Detect which cell encompasses the target text, then output its (x, y) center coordinate. 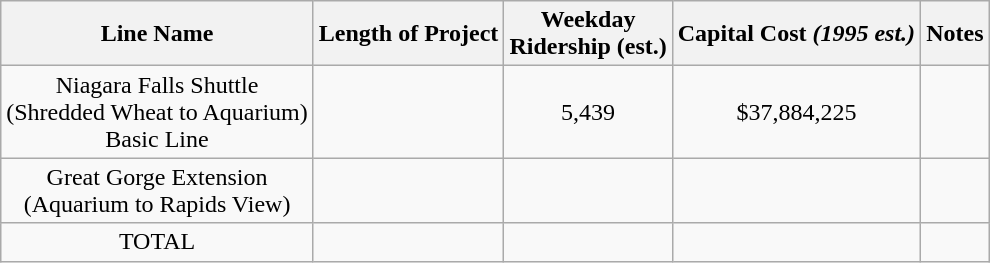
WeekdayRidership (est.) (588, 34)
Line Name (158, 34)
Great Gorge Extension(Aquarium to Rapids View) (158, 190)
TOTAL (158, 242)
Capital Cost (1995 est.) (796, 34)
Notes (955, 34)
$37,884,225 (796, 112)
Niagara Falls Shuttle(Shredded Wheat to Aquarium)Basic Line (158, 112)
Length of Project (408, 34)
5,439 (588, 112)
